From the cell containing the given text, extract its center point as (X, Y) coordinate. 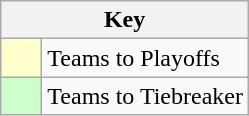
Teams to Playoffs (146, 58)
Teams to Tiebreaker (146, 96)
Key (125, 20)
